Output the (X, Y) coordinate of the center of the cell containing the given text.  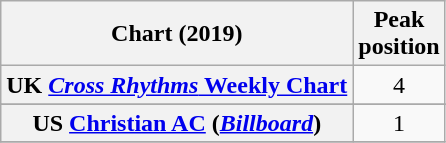
UK Cross Rhythms Weekly Chart (177, 85)
Chart (2019) (177, 34)
1 (399, 123)
Peakposition (399, 34)
US Christian AC (Billboard) (177, 123)
4 (399, 85)
